Determine the [X, Y] coordinate at the center of the cell enclosing the given text.  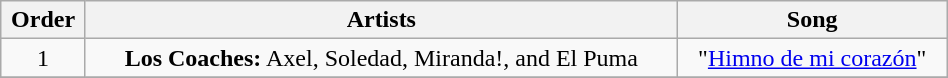
Song [812, 20]
1 [44, 58]
Artists [381, 20]
Order [44, 20]
"Himno de mi corazón" [812, 58]
Los Coaches: Axel, Soledad, Miranda!, and El Puma [381, 58]
